Capture the cell that displays the provided text and extract its (X, Y) central coordinate. 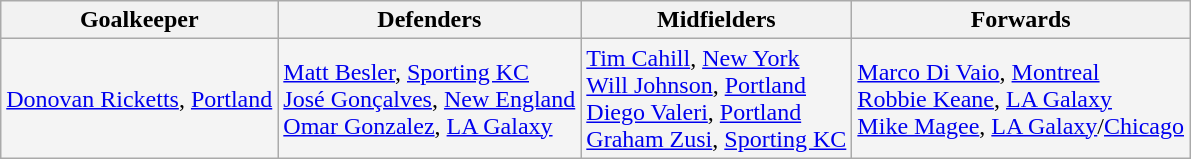
Defenders (430, 20)
Forwards (1021, 20)
Tim Cahill, New York Will Johnson, Portland Diego Valeri, Portland Graham Zusi, Sporting KC (716, 98)
Donovan Ricketts, Portland (140, 98)
Goalkeeper (140, 20)
Matt Besler, Sporting KC José Gonçalves, New England Omar Gonzalez, LA Galaxy (430, 98)
Midfielders (716, 20)
Marco Di Vaio, Montreal Robbie Keane, LA Galaxy Mike Magee, LA Galaxy/Chicago (1021, 98)
